Provide the [X, Y] coordinate of the cell's center where the given text is located.  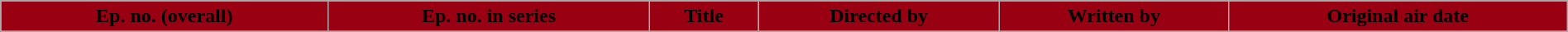
Original air date [1398, 16]
Ep. no. in series [490, 16]
Title [704, 16]
Directed by [879, 16]
Ep. no. (overall) [165, 16]
Written by [1115, 16]
